From the cell containing the given text, extract its center point as [x, y] coordinate. 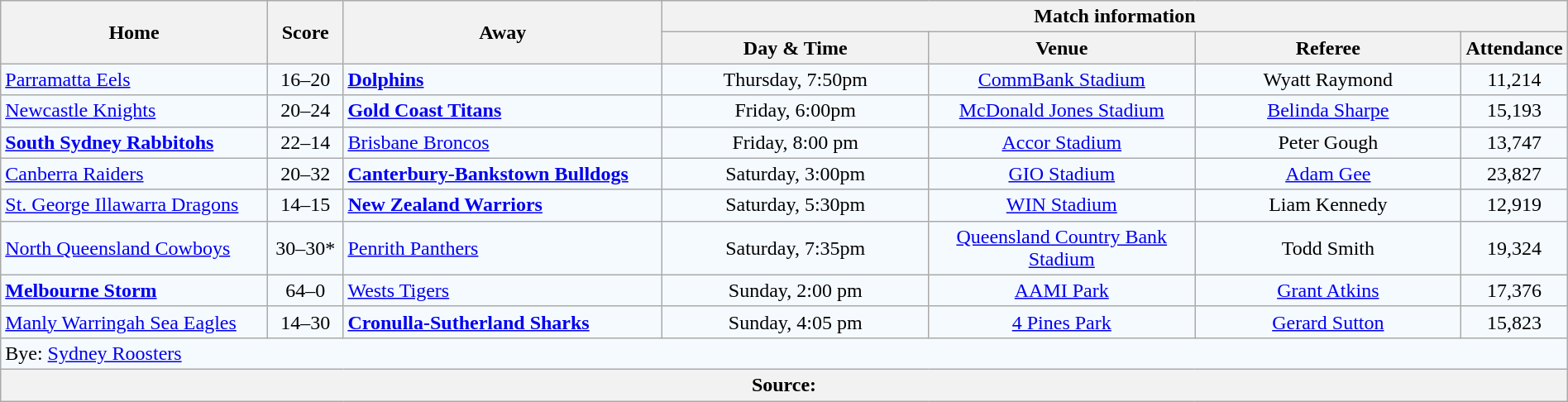
Canterbury-Bankstown Bulldogs [503, 174]
Brisbane Broncos [503, 142]
Sunday, 4:05 pm [796, 322]
19,324 [1514, 248]
North Queensland Cowboys [134, 248]
Home [134, 32]
AAMI Park [1062, 290]
Manly Warringah Sea Eagles [134, 322]
Parramatta Eels [134, 79]
22–14 [304, 142]
4 Pines Park [1062, 322]
Grant Atkins [1328, 290]
Thursday, 7:50pm [796, 79]
Match information [1115, 17]
Penrith Panthers [503, 248]
14–30 [304, 322]
Wyatt Raymond [1328, 79]
Saturday, 5:30pm [796, 205]
Attendance [1514, 48]
Liam Kennedy [1328, 205]
WIN Stadium [1062, 205]
Melbourne Storm [134, 290]
14–15 [304, 205]
Todd Smith [1328, 248]
16–20 [304, 79]
Saturday, 3:00pm [796, 174]
Friday, 8:00 pm [796, 142]
13,747 [1514, 142]
20–32 [304, 174]
15,823 [1514, 322]
New Zealand Warriors [503, 205]
Peter Gough [1328, 142]
11,214 [1514, 79]
Day & Time [796, 48]
15,193 [1514, 111]
South Sydney Rabbitohs [134, 142]
Referee [1328, 48]
Bye: Sydney Roosters [784, 353]
23,827 [1514, 174]
Cronulla-Sutherland Sharks [503, 322]
Queensland Country Bank Stadium [1062, 248]
Newcastle Knights [134, 111]
Venue [1062, 48]
St. George Illawarra Dragons [134, 205]
Adam Gee [1328, 174]
Saturday, 7:35pm [796, 248]
Belinda Sharpe [1328, 111]
Friday, 6:00pm [796, 111]
17,376 [1514, 290]
Score [304, 32]
Sunday, 2:00 pm [796, 290]
30–30* [304, 248]
Accor Stadium [1062, 142]
Canberra Raiders [134, 174]
McDonald Jones Stadium [1062, 111]
Dolphins [503, 79]
20–24 [304, 111]
GIO Stadium [1062, 174]
Away [503, 32]
Gerard Sutton [1328, 322]
Wests Tigers [503, 290]
CommBank Stadium [1062, 79]
Gold Coast Titans [503, 111]
Source: [784, 385]
64–0 [304, 290]
12,919 [1514, 205]
